Pinpoint the cell where the given text exists, returning its [x, y] midpoint coordinate. 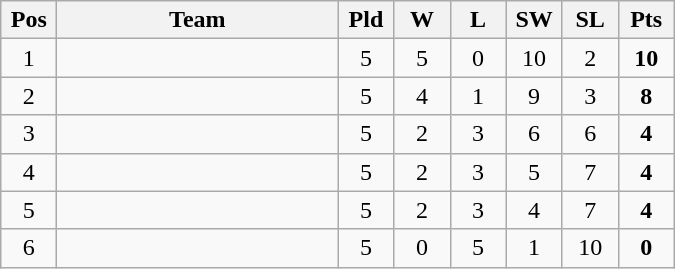
SL [590, 20]
SW [534, 20]
9 [534, 96]
Team [198, 20]
W [422, 20]
8 [646, 96]
Pos [29, 20]
Pld [366, 20]
L [478, 20]
Pts [646, 20]
